Find where the given text appears and provide that cell's center as (X, Y) coordinate. 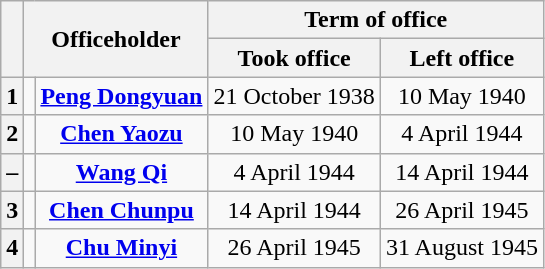
Wang Qi (122, 172)
Chen Chunpu (122, 210)
Peng Dongyuan (122, 96)
31 August 1945 (462, 248)
Left office (462, 58)
4 (12, 248)
Chu Minyi (122, 248)
1 (12, 96)
21 October 1938 (294, 96)
Term of office (376, 20)
3 (12, 210)
– (12, 172)
2 (12, 134)
Officeholder (116, 39)
Took office (294, 58)
Chen Yaozu (122, 134)
